Output the [x, y] coordinate of the center of the cell containing the given text.  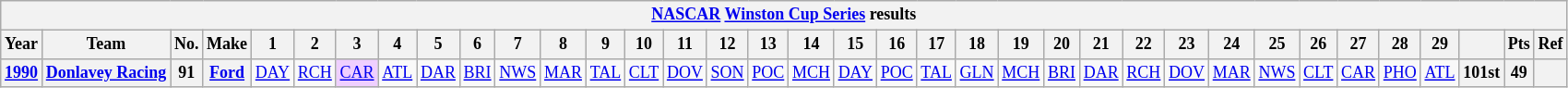
23 [1187, 44]
6 [478, 44]
12 [727, 44]
10 [644, 44]
8 [564, 44]
11 [685, 44]
PHO [1400, 72]
13 [768, 44]
1990 [22, 72]
17 [936, 44]
27 [1359, 44]
26 [1319, 44]
29 [1440, 44]
19 [1021, 44]
GLN [977, 72]
25 [1277, 44]
3 [357, 44]
No. [186, 44]
NASCAR Winston Cup Series results [784, 15]
4 [398, 44]
7 [518, 44]
20 [1063, 44]
Ford [227, 72]
18 [977, 44]
15 [855, 44]
24 [1231, 44]
Pts [1518, 44]
91 [186, 72]
Year [22, 44]
2 [315, 44]
14 [812, 44]
28 [1400, 44]
22 [1144, 44]
101st [1481, 72]
Team [105, 44]
Ref [1550, 44]
16 [897, 44]
21 [1101, 44]
9 [605, 44]
5 [439, 44]
49 [1518, 72]
1 [272, 44]
Donlavey Racing [105, 72]
SON [727, 72]
Make [227, 44]
